Find where the given text appears and provide that cell's center as (X, Y) coordinate. 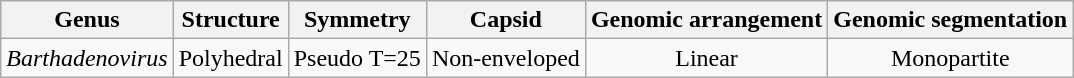
Capsid (506, 20)
Symmetry (357, 20)
Genomic arrangement (706, 20)
Genomic segmentation (950, 20)
Structure (230, 20)
Barthadenovirus (87, 58)
Monopartite (950, 58)
Linear (706, 58)
Non-enveloped (506, 58)
Genus (87, 20)
Polyhedral (230, 58)
Pseudo T=25 (357, 58)
